Find where the given text appears and provide that cell's center as (x, y) coordinate. 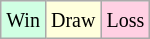
Win (24, 20)
Loss (126, 20)
Draw (72, 20)
